Output the [X, Y] coordinate of the center of the cell containing the given text.  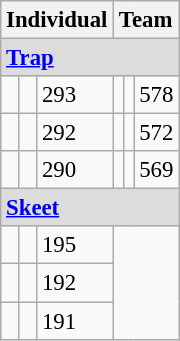
290 [75, 170]
293 [75, 95]
Team [146, 20]
Individual [57, 20]
292 [75, 133]
192 [75, 283]
572 [156, 133]
Skeet [90, 208]
578 [156, 95]
191 [75, 321]
Trap [90, 58]
569 [156, 170]
195 [75, 245]
